Provide the (x, y) coordinate of the cell's center where the given text is located.  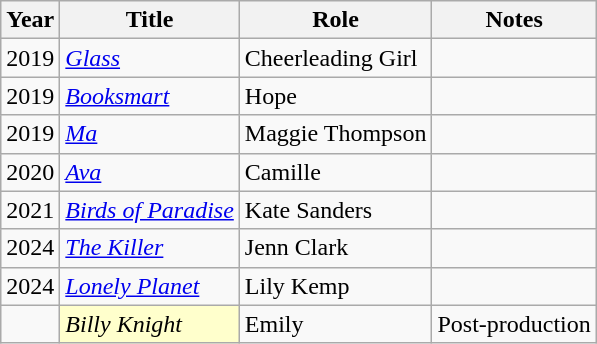
The Killer (150, 248)
2020 (30, 172)
Post-production (514, 324)
Role (336, 20)
Notes (514, 20)
Lonely Planet (150, 286)
Billy Knight (150, 324)
Kate Sanders (336, 210)
Glass (150, 58)
Booksmart (150, 96)
Birds of Paradise (150, 210)
Ma (150, 134)
Cheerleading Girl (336, 58)
Maggie Thompson (336, 134)
Year (30, 20)
Lily Kemp (336, 286)
Ava (150, 172)
Jenn Clark (336, 248)
Title (150, 20)
2021 (30, 210)
Hope (336, 96)
Emily (336, 324)
Camille (336, 172)
